Locate the cell with the specified text and output its [x, y] center coordinate. 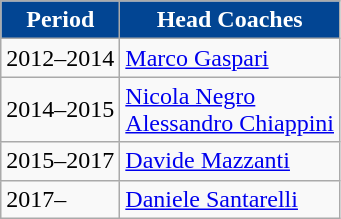
2012–2014 [60, 58]
Head Coaches [230, 20]
2014–2015 [60, 110]
Daniele Santarelli [230, 199]
Period [60, 20]
Nicola Negro Alessandro Chiappini [230, 110]
Marco Gaspari [230, 58]
2017– [60, 199]
Davide Mazzanti [230, 161]
2015–2017 [60, 161]
